Search for the cell housing the specified text and yield its [X, Y] center coordinate. 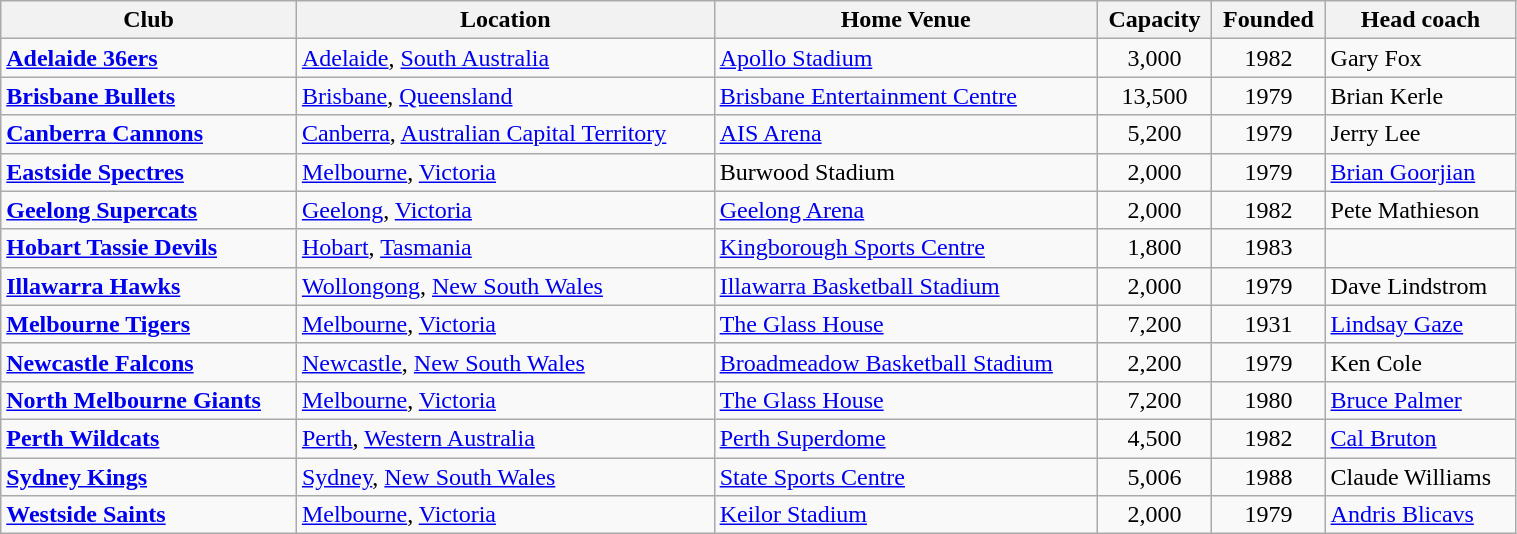
Location [505, 20]
Andris Blicavs [1420, 515]
Head coach [1420, 20]
Broadmeadow Basketball Stadium [906, 362]
Sydney Kings [149, 477]
1988 [1268, 477]
Club [149, 20]
Sydney, New South Wales [505, 477]
Geelong, Victoria [505, 210]
Home Venue [906, 20]
Claude Williams [1420, 477]
Brian Goorjian [1420, 172]
Dave Lindstrom [1420, 286]
Wollongong, New South Wales [505, 286]
Jerry Lee [1420, 134]
4,500 [1154, 438]
Adelaide 36ers [149, 58]
Illawarra Hawks [149, 286]
Brisbane, Queensland [505, 96]
Keilor Stadium [906, 515]
Gary Fox [1420, 58]
State Sports Centre [906, 477]
North Melbourne Giants [149, 400]
Ken Cole [1420, 362]
Burwood Stadium [906, 172]
1,800 [1154, 248]
Geelong Supercats [149, 210]
Eastside Spectres [149, 172]
5,006 [1154, 477]
Founded [1268, 20]
Lindsay Gaze [1420, 324]
Brisbane Bullets [149, 96]
Perth, Western Australia [505, 438]
AIS Arena [906, 134]
Melbourne Tigers [149, 324]
Brian Kerle [1420, 96]
1983 [1268, 248]
13,500 [1154, 96]
Westside Saints [149, 515]
Apollo Stadium [906, 58]
1931 [1268, 324]
Cal Bruton [1420, 438]
Kingborough Sports Centre [906, 248]
Geelong Arena [906, 210]
5,200 [1154, 134]
Bruce Palmer [1420, 400]
Newcastle Falcons [149, 362]
3,000 [1154, 58]
Hobart Tassie Devils [149, 248]
Brisbane Entertainment Centre [906, 96]
Adelaide, South Australia [505, 58]
Canberra Cannons [149, 134]
Illawarra Basketball Stadium [906, 286]
2,200 [1154, 362]
1980 [1268, 400]
Capacity [1154, 20]
Perth Superdome [906, 438]
Perth Wildcats [149, 438]
Hobart, Tasmania [505, 248]
Newcastle, New South Wales [505, 362]
Canberra, Australian Capital Territory [505, 134]
Pete Mathieson [1420, 210]
